Detect which cell encompasses the target text, then output its (x, y) center coordinate. 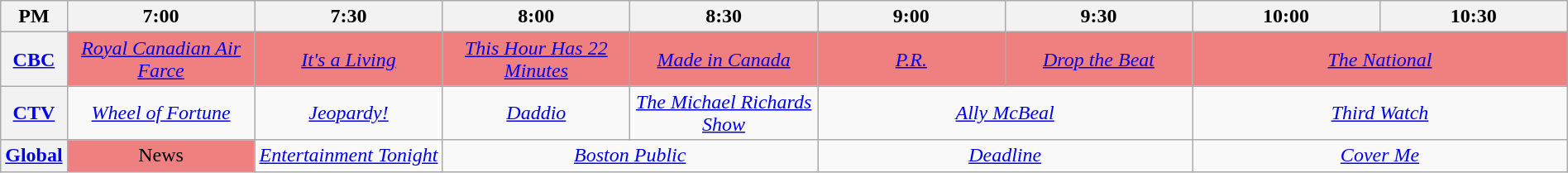
Drop the Beat (1098, 60)
8:00 (536, 17)
8:30 (724, 17)
The National (1379, 60)
Boston Public (630, 156)
It's a Living (349, 60)
Jeopardy! (349, 113)
10:30 (1474, 17)
P.R. (911, 60)
Ally McBeal (1006, 113)
The Michael Richards Show (724, 113)
9:00 (911, 17)
CTV (34, 113)
10:00 (1287, 17)
Royal Canadian Air Farce (160, 60)
Third Watch (1379, 113)
CBC (34, 60)
Daddio (536, 113)
Deadline (1006, 156)
7:30 (349, 17)
Made in Canada (724, 60)
Entertainment Tonight (349, 156)
This Hour Has 22 Minutes (536, 60)
News (160, 156)
PM (34, 17)
Cover Me (1379, 156)
Wheel of Fortune (160, 113)
7:00 (160, 17)
9:30 (1098, 17)
Global (34, 156)
